Identify which cell holds the provided text, then report its [x, y] central coordinate. 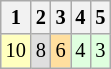
5 [100, 17]
6 [61, 51]
8 [41, 51]
10 [16, 51]
1 [16, 17]
2 [41, 17]
